From the cell containing the given text, extract its center point as [X, Y] coordinate. 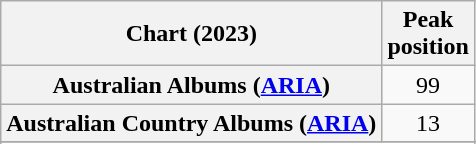
Peakposition [428, 34]
13 [428, 123]
Australian Albums (ARIA) [192, 85]
Chart (2023) [192, 34]
Australian Country Albums (ARIA) [192, 123]
99 [428, 85]
